For the text-containing cell, return its midpoint in (X, Y) coordinate format. 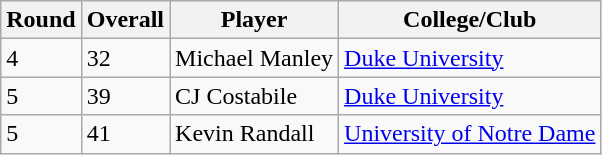
University of Notre Dame (470, 134)
Round (41, 20)
32 (125, 58)
Michael Manley (254, 58)
39 (125, 96)
CJ Costabile (254, 96)
Overall (125, 20)
Kevin Randall (254, 134)
41 (125, 134)
Player (254, 20)
4 (41, 58)
College/Club (470, 20)
